Identify which cell holds the provided text, then report its (x, y) central coordinate. 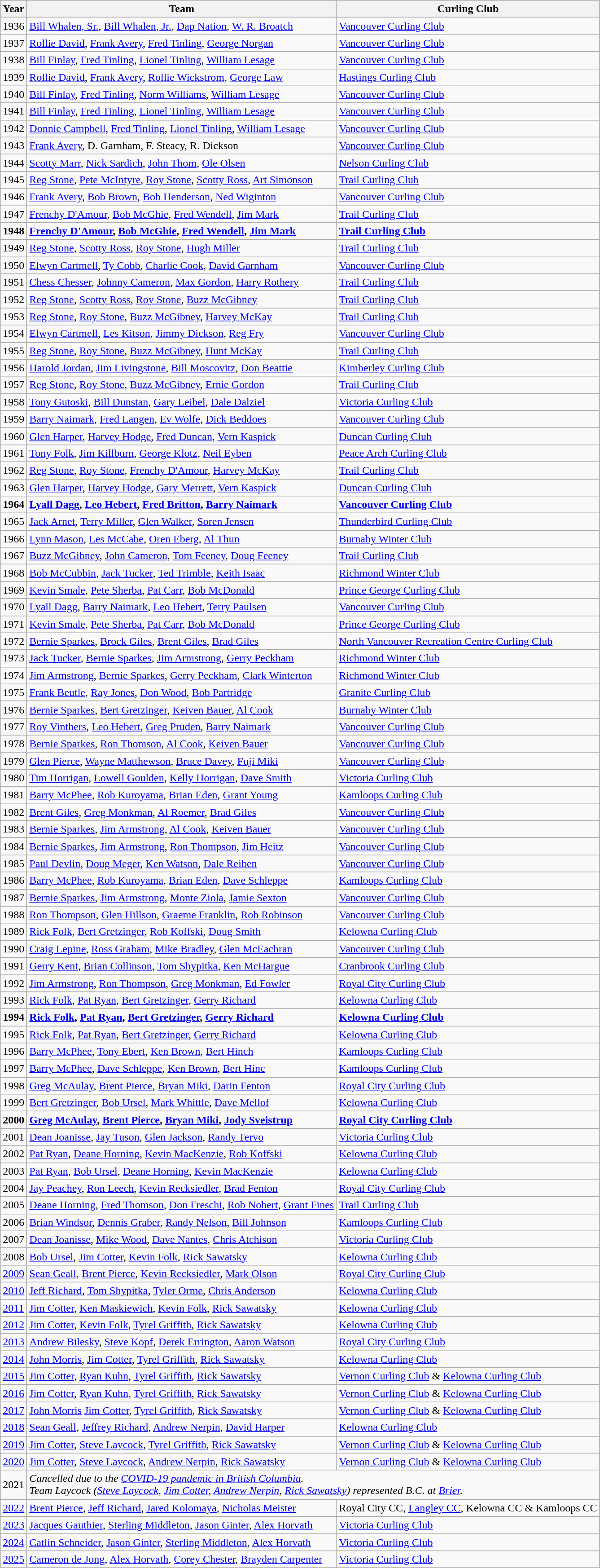
2018 (13, 1427)
Cameron de Jong, Alex Horvath, Corey Chester, Brayden Carpenter (182, 1559)
Buzz McGibney, John Cameron, Tom Feeney, Doug Feeney (182, 556)
Bert Gretzinger, Bob Ursel, Mark Whittle, Dave Mellof (182, 1103)
Reg Stone, Roy Stone, Frenchy D'Amour, Harvey McKay (182, 470)
Sean Geall, Brent Pierce, Kevin Recksiedler, Mark Olson (182, 1273)
Nelson Curling Club (468, 163)
Barry Naimark, Fred Langen, Ev Wolfe, Dick Beddoes (182, 419)
John Morris Jim Cotter, Tyrel Griffith, Rick Sawatsky (182, 1410)
1980 (13, 778)
Hastings Curling Club (468, 77)
1962 (13, 470)
Reg Stone, Pete McIntyre, Roy Stone, Scotty Ross, Art Simonson (182, 180)
2009 (13, 1273)
Pat Ryan, Bob Ursel, Deane Horning, Kevin MacKenzie (182, 1171)
2016 (13, 1393)
1987 (13, 898)
2008 (13, 1256)
Tony Gutoski, Bill Dunstan, Gary Leibel, Dale Dalziel (182, 402)
1940 (13, 94)
1957 (13, 385)
1972 (13, 641)
Reg Stone, Roy Stone, Buzz McGibney, Hunt McKay (182, 351)
Chess Chesser, Johnny Cameron, Max Gordon, Harry Rothery (182, 282)
Cranbrook Curling Club (468, 966)
Jim Cotter, Kevin Folk, Tyrel Griffith, Rick Sawatsky (182, 1325)
1986 (13, 881)
1990 (13, 949)
Roy Vinthers, Leo Hebert, Greg Pruden, Barry Naimark (182, 727)
Rollie David, Frank Avery, Fred Tinling, George Norgan (182, 43)
1974 (13, 675)
Elwyn Cartmell, Les Kitson, Jimmy Dickson, Reg Fry (182, 334)
1965 (13, 522)
2011 (13, 1308)
1951 (13, 282)
Craig Lepine, Ross Graham, Mike Bradley, Glen McEachran (182, 949)
Glen Harper, Harvey Hodge, Gary Merrett, Vern Kaspick (182, 487)
2017 (13, 1410)
Bernie Sparkes, Ron Thomson, Al Cook, Keiven Bauer (182, 744)
Frank Avery, Bob Brown, Bob Henderson, Ned Wiginton (182, 197)
1945 (13, 180)
1936 (13, 26)
Bill Finlay, Fred Tinling, Norm Williams, William Lesage (182, 94)
2002 (13, 1154)
2001 (13, 1137)
Bob Ursel, Jim Cotter, Kevin Folk, Rick Sawatsky (182, 1256)
2022 (13, 1508)
Jim Cotter, Steve Laycock, Tyrel Griffith, Rick Sawatsky (182, 1445)
Barry McPhee, Rob Kuroyama, Brian Eden, Grant Young (182, 795)
2012 (13, 1325)
1996 (13, 1052)
Harold Jordan, Jim Livingstone, Bill Moscovitz, Don Beattie (182, 368)
2015 (13, 1376)
Tony Folk, Jim Killburn, George Klotz, Neil Eyben (182, 453)
Bernie Sparkes, Brock Giles, Brent Giles, Brad Giles (182, 641)
1938 (13, 60)
Jack Tucker, Bernie Sparkes, Jim Armstrong, Gerry Peckham (182, 658)
1999 (13, 1103)
Dean Joanisse, Mike Wood, Dave Nantes, Chris Atchison (182, 1239)
1971 (13, 624)
Curling Club (468, 9)
Glen Pierce, Wayne Matthewson, Bruce Davey, Fuji Miki (182, 761)
Reg Stone, Scotty Ross, Roy Stone, Hugh Miller (182, 248)
1991 (13, 966)
1941 (13, 111)
Barry McPhee, Rob Kuroyama, Brian Eden, Dave Schleppe (182, 881)
2005 (13, 1205)
Frank Beutle, Ray Jones, Don Wood, Bob Partridge (182, 692)
Peace Arch Curling Club (468, 453)
Greg McAulay, Brent Pierce, Bryan Miki, Jody Sveistrup (182, 1120)
Barry McPhee, Tony Ebert, Ken Brown, Bert Hinch (182, 1052)
1944 (13, 163)
2006 (13, 1222)
Granite Curling Club (468, 692)
2000 (13, 1120)
1997 (13, 1069)
Elwyn Cartmell, Ty Cobb, Charlie Cook, David Garnham (182, 265)
Jim Armstrong, Bernie Sparkes, Gerry Peckham, Clark Winterton (182, 675)
1970 (13, 607)
1967 (13, 556)
Royal City CC, Langley CC, Kelowna CC & Kamloops CC (468, 1508)
1943 (13, 145)
1968 (13, 573)
Team (182, 9)
Lyall Dagg, Leo Hebert, Fred Britton, Barry Naimark (182, 505)
Rick Folk, Bert Gretzinger, Rob Koffski, Doug Smith (182, 932)
1964 (13, 505)
1952 (13, 300)
Jim Armstrong, Ron Thompson, Greg Monkman, Ed Fowler (182, 983)
1950 (13, 265)
1992 (13, 983)
Barry McPhee, Dave Schleppe, Ken Brown, Bert Hinc (182, 1069)
2003 (13, 1171)
Ron Thompson, Glen Hillson, Graeme Franklin, Rob Robinson (182, 915)
2007 (13, 1239)
Jay Peachey, Ron Leech, Kevin Recksiedler, Brad Fenton (182, 1188)
Gerry Kent, Brian Collinson, Tom Shypitka, Ken McHargue (182, 966)
1954 (13, 334)
1947 (13, 214)
Reg Stone, Roy Stone, Buzz McGibney, Harvey McKay (182, 317)
1998 (13, 1086)
Kimberley Curling Club (468, 368)
1969 (13, 590)
1942 (13, 128)
Tim Horrigan, Lowell Goulden, Kelly Horrigan, Dave Smith (182, 778)
Rollie David, Frank Avery, Rollie Wickstrom, George Law (182, 77)
Sean Geall, Jeffrey Richard, Andrew Nerpin, David Harper (182, 1427)
Jacques Gauthier, Sterling Middleton, Jason Ginter, Alex Horvath (182, 1525)
Jim Cotter, Steve Laycock, Andrew Nerpin, Rick Sawatsky (182, 1462)
1956 (13, 368)
Bernie Sparkes, Jim Armstrong, Monte Ziola, Jamie Sexton (182, 898)
North Vancouver Recreation Centre Curling Club (468, 641)
Jack Arnet, Terry Miller, Glen Walker, Soren Jensen (182, 522)
Brian Windsor, Dennis Graber, Randy Nelson, Bill Johnson (182, 1222)
Reg Stone, Roy Stone, Buzz McGibney, Ernie Gordon (182, 385)
Lyall Dagg, Barry Naimark, Leo Hebert, Terry Paulsen (182, 607)
1963 (13, 487)
1953 (13, 317)
1975 (13, 692)
Thunderbird Curling Club (468, 522)
Catlin Schneider, Jason Ginter, Sterling Middleton, Alex Horvath (182, 1542)
Year (13, 9)
Pat Ryan, Deane Horning, Kevin MacKenzie, Rob Koffski (182, 1154)
1960 (13, 436)
1978 (13, 744)
2020 (13, 1462)
1994 (13, 1017)
1988 (13, 915)
1983 (13, 829)
Bill Whalen, Sr., Bill Whalen, Jr., Dap Nation, W. R. Broatch (182, 26)
1955 (13, 351)
John Morris, Jim Cotter, Tyrel Griffith, Rick Sawatsky (182, 1359)
1993 (13, 1000)
Donnie Campbell, Fred Tinling, Lionel Tinling, William Lesage (182, 128)
Scotty Marr, Nick Sardich, John Thom, Ole Olsen (182, 163)
Bernie Sparkes, Jim Armstrong, Ron Thompson, Jim Heitz (182, 846)
Andrew Bilesky, Steve Kopf, Derek Errington, Aaron Watson (182, 1342)
Brent Giles, Greg Monkman, Al Roemer, Brad Giles (182, 812)
1995 (13, 1034)
2021 (13, 1484)
1958 (13, 402)
1959 (13, 419)
1946 (13, 197)
2019 (13, 1445)
Reg Stone, Scotty Ross, Roy Stone, Buzz McGibney (182, 300)
1982 (13, 812)
1984 (13, 846)
Glen Harper, Harvey Hodge, Fred Duncan, Vern Kaspick (182, 436)
1948 (13, 231)
2010 (13, 1291)
2023 (13, 1525)
Lynn Mason, Les McCabe, Oren Eberg, Al Thun (182, 539)
2013 (13, 1342)
1937 (13, 43)
Dean Joanisse, Jay Tuson, Glen Jackson, Randy Tervo (182, 1137)
1949 (13, 248)
1977 (13, 727)
Bernie Sparkes, Jim Armstrong, Al Cook, Keiven Bauer (182, 829)
1976 (13, 709)
Frank Avery, D. Garnham, F. Steacy, R. Dickson (182, 145)
1973 (13, 658)
Bernie Sparkes, Bert Gretzinger, Keiven Bauer, Al Cook (182, 709)
1981 (13, 795)
Deane Horning, Fred Thomson, Don Freschi, Rob Nobert, Grant Fines (182, 1205)
Brent Pierce, Jeff Richard, Jared Kolomaya, Nicholas Meister (182, 1508)
Paul Devlin, Doug Meger, Ken Watson, Dale Reiben (182, 863)
2014 (13, 1359)
Greg McAulay, Brent Pierce, Bryan Miki, Darin Fenton (182, 1086)
1961 (13, 453)
1939 (13, 77)
Bob McCubbin, Jack Tucker, Ted Trimble, Keith Isaac (182, 573)
Jeff Richard, Tom Shypitka, Tyler Orme, Chris Anderson (182, 1291)
2024 (13, 1542)
2004 (13, 1188)
1979 (13, 761)
2025 (13, 1559)
1966 (13, 539)
Jim Cotter, Ken Maskiewich, Kevin Folk, Rick Sawatsky (182, 1308)
1989 (13, 932)
1985 (13, 863)
